Search for the cell housing the specified text and yield its (x, y) center coordinate. 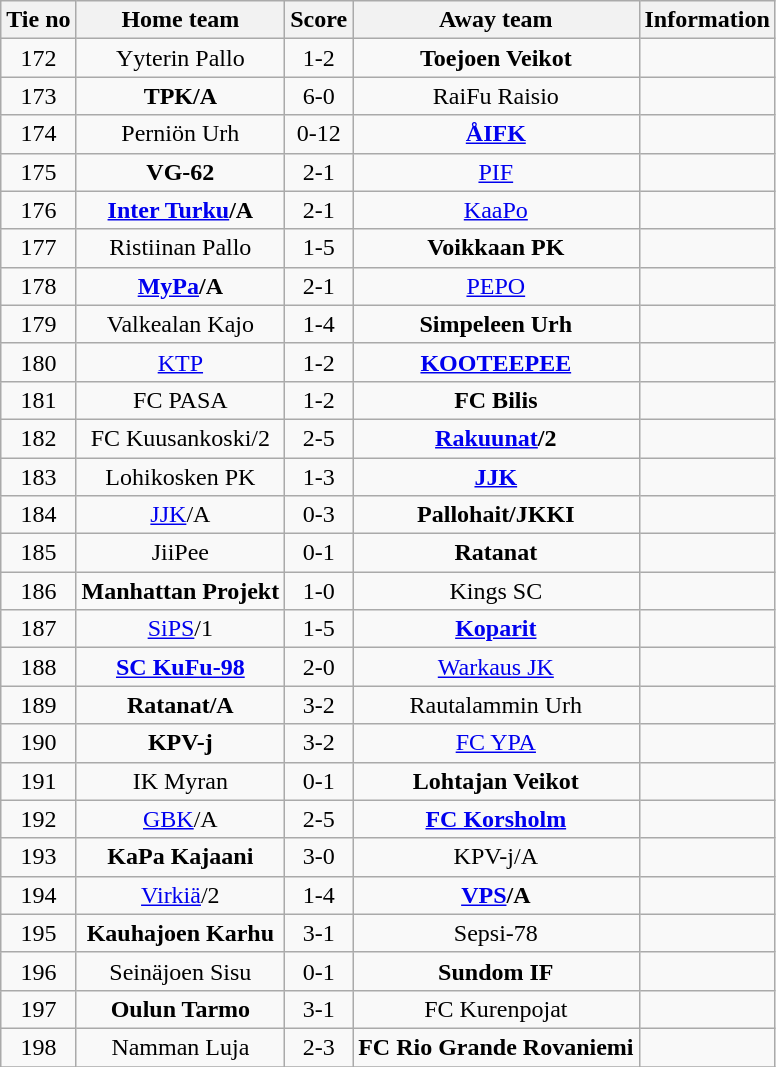
182 (38, 438)
195 (38, 933)
FC Rio Grande Rovaniemi (496, 1047)
Yyterin Pallo (180, 58)
Toejoen Veikot (496, 58)
1-0 (319, 591)
Seinäjoen Sisu (180, 971)
MyPa/A (180, 286)
JJK (496, 477)
2-3 (319, 1047)
Information (707, 20)
Sepsi-78 (496, 933)
175 (38, 172)
Sundom IF (496, 971)
178 (38, 286)
3-0 (319, 857)
Rakuunat/2 (496, 438)
Lohikosken PK (180, 477)
Voikkaan PK (496, 248)
VPS/A (496, 895)
193 (38, 857)
SC KuFu-98 (180, 667)
PEPO (496, 286)
RaiFu Raisio (496, 96)
FC YPA (496, 743)
KaPa Kajaani (180, 857)
Ratanat/A (180, 705)
2-0 (319, 667)
Oulun Tarmo (180, 1009)
JJK/A (180, 515)
Warkaus JK (496, 667)
Home team (180, 20)
187 (38, 629)
191 (38, 781)
KPV-j/A (496, 857)
FC Korsholm (496, 819)
Kings SC (496, 591)
Lohtajan Veikot (496, 781)
VG-62 (180, 172)
177 (38, 248)
180 (38, 362)
IK Myran (180, 781)
KOOTEEPEE (496, 362)
FC Kurenpojat (496, 1009)
197 (38, 1009)
Perniön Urh (180, 134)
188 (38, 667)
Manhattan Projekt (180, 591)
Valkealan Kajo (180, 324)
198 (38, 1047)
FC Kuusankoski/2 (180, 438)
Ratanat (496, 553)
Inter Turku/A (180, 210)
Ristiinan Pallo (180, 248)
181 (38, 400)
190 (38, 743)
185 (38, 553)
189 (38, 705)
176 (38, 210)
0-12 (319, 134)
SiPS/1 (180, 629)
PIF (496, 172)
Pallohait/JKKI (496, 515)
GBK/A (180, 819)
FC PASA (180, 400)
174 (38, 134)
173 (38, 96)
Rautalammin Urh (496, 705)
184 (38, 515)
Namman Luja (180, 1047)
196 (38, 971)
186 (38, 591)
194 (38, 895)
Koparit (496, 629)
172 (38, 58)
KPV-j (180, 743)
6-0 (319, 96)
Tie no (38, 20)
Virkiä/2 (180, 895)
KaaPo (496, 210)
1-3 (319, 477)
Away team (496, 20)
0-3 (319, 515)
TPK/A (180, 96)
FC Bilis (496, 400)
ÅIFK (496, 134)
183 (38, 477)
179 (38, 324)
JiiPee (180, 553)
Simpeleen Urh (496, 324)
Score (319, 20)
192 (38, 819)
KTP (180, 362)
Kauhajoen Karhu (180, 933)
